Return [X, Y] of the center of cell containing provided text 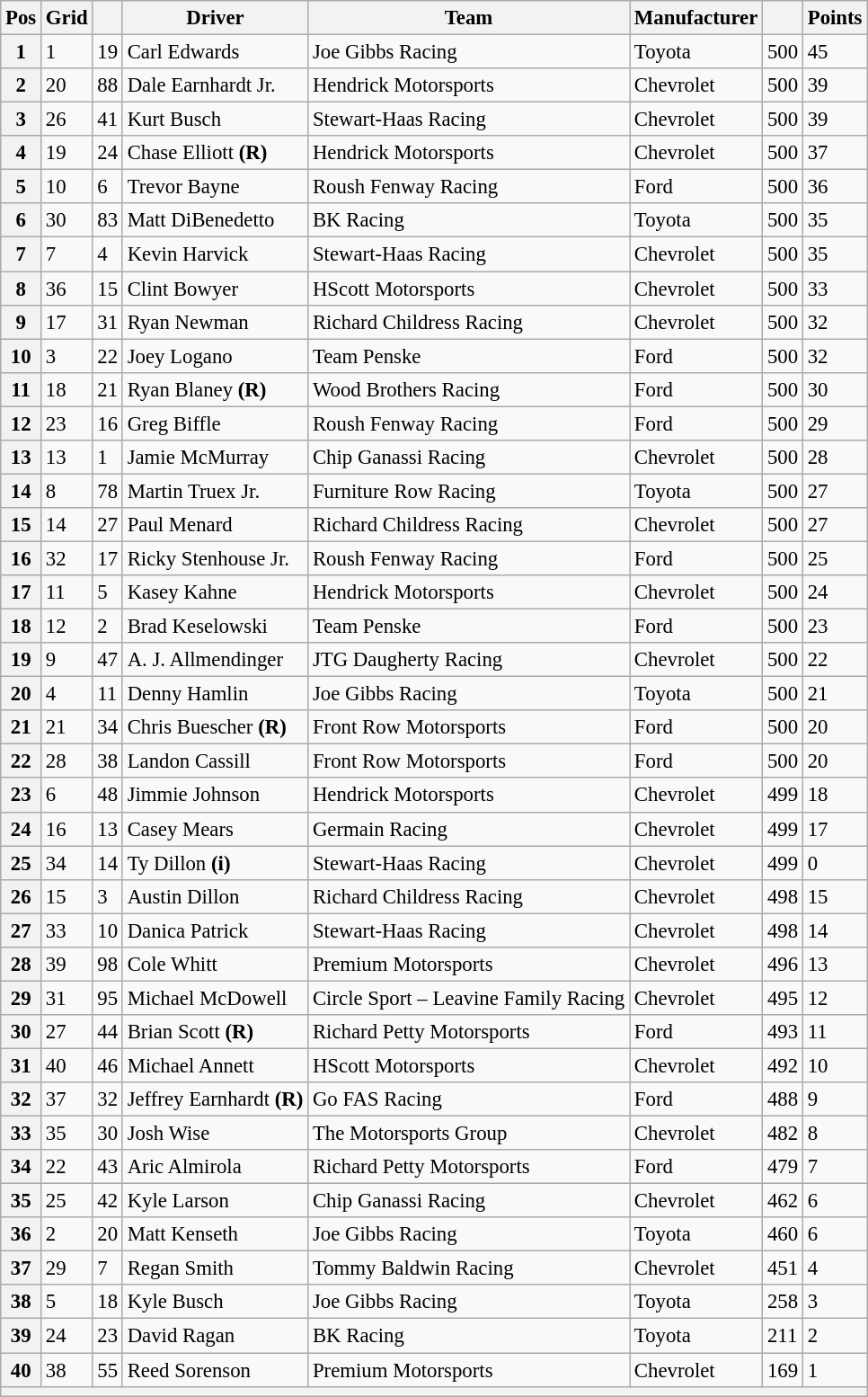
Regan Smith [215, 1268]
Dale Earnhardt Jr. [215, 85]
Chris Buescher (R) [215, 727]
462 [784, 1201]
0 [834, 863]
Jamie McMurray [215, 458]
Matt Kenseth [215, 1234]
Kyle Busch [215, 1303]
Ryan Newman [215, 322]
Brian Scott (R) [215, 1032]
Kevin Harvick [215, 254]
Michael Annett [215, 1065]
Germain Racing [469, 829]
Kurt Busch [215, 120]
Cole Whitt [215, 965]
88 [108, 85]
Denny Hamlin [215, 694]
Team [469, 18]
83 [108, 220]
Carl Edwards [215, 52]
55 [108, 1370]
Matt DiBenedetto [215, 220]
Casey Mears [215, 829]
Points [834, 18]
Grid [66, 18]
Tommy Baldwin Racing [469, 1268]
Landon Cassill [215, 761]
Go FAS Racing [469, 1099]
46 [108, 1065]
Jimmie Johnson [215, 796]
The Motorsports Group [469, 1134]
98 [108, 965]
David Ragan [215, 1336]
Paul Menard [215, 525]
Wood Brothers Racing [469, 389]
43 [108, 1167]
Manufacturer [696, 18]
78 [108, 491]
479 [784, 1167]
Chase Elliott (R) [215, 153]
Driver [215, 18]
495 [784, 998]
44 [108, 1032]
Pos [22, 18]
493 [784, 1032]
Martin Truex Jr. [215, 491]
Furniture Row Racing [469, 491]
Joey Logano [215, 356]
41 [108, 120]
Ricky Stenhouse Jr. [215, 558]
482 [784, 1134]
45 [834, 52]
Kasey Kahne [215, 592]
Jeffrey Earnhardt (R) [215, 1099]
JTG Daugherty Racing [469, 660]
258 [784, 1303]
492 [784, 1065]
47 [108, 660]
Greg Biffle [215, 423]
95 [108, 998]
Austin Dillon [215, 896]
Circle Sport – Leavine Family Racing [469, 998]
Clint Bowyer [215, 289]
Danica Patrick [215, 930]
Aric Almirola [215, 1167]
Brad Keselowski [215, 627]
Michael McDowell [215, 998]
Ryan Blaney (R) [215, 389]
Ty Dillon (i) [215, 863]
Josh Wise [215, 1134]
169 [784, 1370]
42 [108, 1201]
Kyle Larson [215, 1201]
48 [108, 796]
A. J. Allmendinger [215, 660]
496 [784, 965]
488 [784, 1099]
Reed Sorenson [215, 1370]
211 [784, 1336]
460 [784, 1234]
Trevor Bayne [215, 187]
451 [784, 1268]
